Capture the cell that displays the provided text and extract its (X, Y) central coordinate. 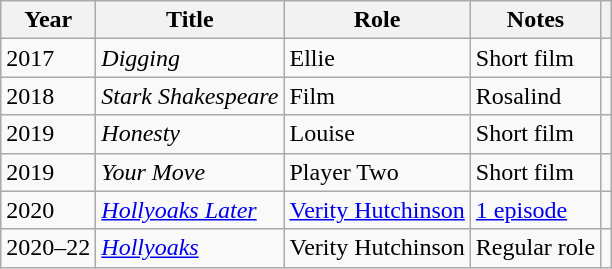
2018 (48, 96)
Rosalind (535, 96)
Regular role (535, 248)
Louise (377, 134)
2020–22 (48, 248)
Title (190, 20)
1 episode (535, 210)
Your Move (190, 172)
Year (48, 20)
2020 (48, 210)
2017 (48, 58)
Notes (535, 20)
Stark Shakespeare (190, 96)
Honesty (190, 134)
Player Two (377, 172)
Hollyoaks (190, 248)
Ellie (377, 58)
Role (377, 20)
Film (377, 96)
Hollyoaks Later (190, 210)
Digging (190, 58)
